Pinpoint the cell where the given text exists, returning its [X, Y] midpoint coordinate. 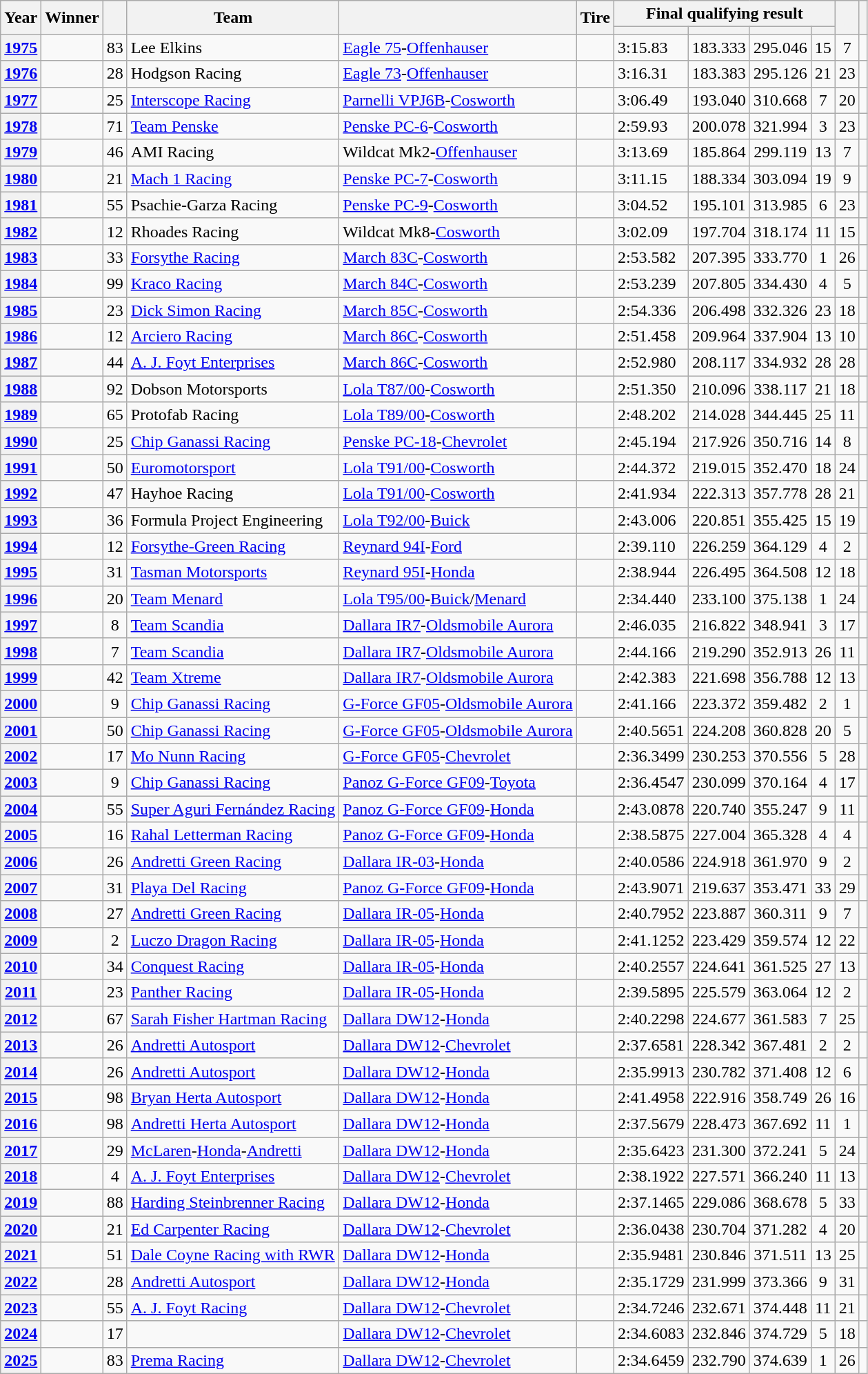
2:52.980 [651, 363]
Mo Nunn Racing [233, 757]
193.040 [718, 100]
Conquest Racing [233, 966]
2007 [21, 888]
2:43.9071 [651, 888]
2:46.035 [651, 625]
3:11.15 [651, 179]
Sarah Fisher Hartman Racing [233, 1019]
2:45.194 [651, 441]
232.846 [718, 1334]
Penske PC-18-Chevrolet [458, 441]
1982 [21, 231]
Winner [72, 18]
228.473 [718, 1124]
2024 [21, 1334]
2013 [21, 1045]
367.481 [780, 1045]
2002 [21, 757]
227.571 [718, 1177]
42 [114, 677]
2:51.458 [651, 337]
370.556 [780, 757]
2:40.0586 [651, 862]
188.334 [718, 179]
206.498 [718, 310]
Lola T87/00-Cosworth [458, 389]
Hodgson Racing [233, 74]
207.805 [718, 283]
2015 [21, 1097]
356.788 [780, 677]
219.290 [718, 651]
2:35.6423 [651, 1150]
195.101 [718, 205]
Prema Racing [233, 1360]
233.100 [718, 599]
88 [114, 1203]
Panoz G-Force GF09-Toyota [458, 783]
223.887 [718, 914]
2:35.9481 [651, 1255]
348.941 [780, 625]
2:53.239 [651, 283]
Tire [595, 18]
Kraco Racing [233, 283]
1978 [21, 126]
March 84C-Cosworth [458, 283]
Dick Simon Racing [233, 310]
Arciero Racing [233, 337]
2000 [21, 704]
Mach 1 Racing [233, 179]
361.583 [780, 1019]
226.259 [718, 546]
2:36.3499 [651, 757]
372.241 [780, 1150]
318.174 [780, 231]
99 [114, 283]
2010 [21, 966]
219.015 [718, 468]
2:36.4547 [651, 783]
Psachie-Garza Racing [233, 205]
Harding Steinbrenner Racing [233, 1203]
220.851 [718, 520]
46 [114, 152]
321.994 [780, 126]
350.716 [780, 441]
A. J. Foyt Racing [233, 1308]
Eagle 75-Offenhauser [458, 48]
2:38.5875 [651, 835]
3:15.83 [651, 48]
2006 [21, 862]
2:34.6083 [651, 1334]
232.671 [718, 1308]
1979 [21, 152]
Rhoades Racing [233, 231]
2:37.5679 [651, 1124]
374.639 [780, 1360]
2003 [21, 783]
2:41.1252 [651, 940]
Dallara IR-03-Honda [458, 862]
338.117 [780, 389]
2:43.0878 [651, 809]
1985 [21, 310]
2:37.6581 [651, 1045]
1997 [21, 625]
Luczo Dragon Racing [233, 940]
3:04.52 [651, 205]
2:59.93 [651, 126]
295.046 [780, 48]
Penske PC-7-Cosworth [458, 179]
2025 [21, 1360]
51 [114, 1255]
2:42.383 [651, 677]
361.525 [780, 966]
1983 [21, 257]
2:40.2557 [651, 966]
352.913 [780, 651]
2014 [21, 1071]
Lola T89/00-Cosworth [458, 415]
2:34.7246 [651, 1308]
2:44.166 [651, 651]
370.164 [780, 783]
1994 [21, 546]
333.770 [780, 257]
361.970 [780, 862]
1988 [21, 389]
Penske PC-6-Cosworth [458, 126]
2:53.582 [651, 257]
214.028 [718, 415]
65 [114, 415]
1993 [21, 520]
222.916 [718, 1097]
Team [233, 18]
Team Xtreme [233, 677]
McLaren-Honda-Andretti [233, 1150]
2005 [21, 835]
Parnelli VPJ6B-Cosworth [458, 100]
2:41.166 [651, 704]
2011 [21, 993]
2017 [21, 1150]
355.247 [780, 809]
364.508 [780, 572]
1987 [21, 363]
1976 [21, 74]
Wildcat Mk2-Offenhauser [458, 152]
2012 [21, 1019]
1995 [21, 572]
G-Force GF05-Chevrolet [458, 757]
1975 [21, 48]
22 [847, 940]
36 [114, 520]
Bryan Herta Autosport [233, 1097]
2:39.5895 [651, 993]
Tasman Motorsports [233, 572]
Forsythe-Green Racing [233, 546]
219.637 [718, 888]
371.282 [780, 1229]
367.692 [780, 1124]
358.749 [780, 1097]
2:48.202 [651, 415]
217.926 [718, 441]
Final qualifying result [724, 14]
1989 [21, 415]
2004 [21, 809]
3:13.69 [651, 152]
1981 [21, 205]
1980 [21, 179]
2016 [21, 1124]
2019 [21, 1203]
365.328 [780, 835]
Protofab Racing [233, 415]
216.822 [718, 625]
375.138 [780, 599]
2:38.944 [651, 572]
224.677 [718, 1019]
34 [114, 966]
208.117 [718, 363]
2:51.350 [651, 389]
2:35.1729 [651, 1282]
Team Menard [233, 599]
344.445 [780, 415]
2:54.336 [651, 310]
Reynard 95I-Honda [458, 572]
2:37.1465 [651, 1203]
360.311 [780, 914]
Hayhoe Racing [233, 494]
220.740 [718, 809]
Formula Project Engineering [233, 520]
224.641 [718, 966]
359.574 [780, 940]
3:02.09 [651, 231]
2:40.2298 [651, 1019]
Forsythe Racing [233, 257]
Lee Elkins [233, 48]
2:36.0438 [651, 1229]
295.126 [780, 74]
2009 [21, 940]
334.932 [780, 363]
2018 [21, 1177]
183.383 [718, 74]
2:40.5651 [651, 730]
230.099 [718, 783]
Playa Del Racing [233, 888]
2001 [21, 730]
210.096 [718, 389]
352.470 [780, 468]
2:44.372 [651, 468]
313.985 [780, 205]
227.004 [718, 835]
Ed Carpenter Racing [233, 1229]
374.448 [780, 1308]
224.918 [718, 862]
334.430 [780, 283]
230.782 [718, 1071]
185.864 [718, 152]
2:40.7952 [651, 914]
332.326 [780, 310]
231.300 [718, 1150]
2:41.934 [651, 494]
355.425 [780, 520]
Wildcat Mk8-Cosworth [458, 231]
Interscope Racing [233, 100]
337.904 [780, 337]
Year [21, 18]
228.342 [718, 1045]
47 [114, 494]
207.395 [718, 257]
2008 [21, 914]
183.333 [718, 48]
71 [114, 126]
March 85C-Cosworth [458, 310]
231.999 [718, 1282]
197.704 [718, 231]
2022 [21, 1282]
1984 [21, 283]
364.129 [780, 546]
373.366 [780, 1282]
310.668 [780, 100]
366.240 [780, 1177]
223.429 [718, 940]
3:16.31 [651, 74]
14 [823, 441]
Lola T92/00-Buick [458, 520]
67 [114, 1019]
Rahal Letterman Racing [233, 835]
Team Penske [233, 126]
2:34.440 [651, 599]
2:43.006 [651, 520]
357.778 [780, 494]
1977 [21, 100]
1990 [21, 441]
230.846 [718, 1255]
1999 [21, 677]
371.408 [780, 1071]
223.372 [718, 704]
2021 [21, 1255]
2:38.1922 [651, 1177]
Dale Coyne Racing with RWR [233, 1255]
92 [114, 389]
Andretti Herta Autosport [233, 1124]
Reynard 94I-Ford [458, 546]
Euromotorsport [233, 468]
1996 [21, 599]
229.086 [718, 1203]
1998 [21, 651]
2:41.4958 [651, 1097]
1986 [21, 337]
360.828 [780, 730]
363.064 [780, 993]
232.790 [718, 1360]
230.253 [718, 757]
371.511 [780, 1255]
Super Aguri Fernández Racing [233, 809]
2020 [21, 1229]
224.208 [718, 730]
230.704 [718, 1229]
368.678 [780, 1203]
3:06.49 [651, 100]
Dobson Motorsports [233, 389]
2023 [21, 1308]
299.119 [780, 152]
44 [114, 363]
226.495 [718, 572]
1992 [21, 494]
March 83C-Cosworth [458, 257]
2:39.110 [651, 546]
1991 [21, 468]
209.964 [718, 337]
374.729 [780, 1334]
2:35.9913 [651, 1071]
Eagle 73-Offenhauser [458, 74]
359.482 [780, 704]
AMI Racing [233, 152]
221.698 [718, 677]
Lola T95/00-Buick/Menard [458, 599]
200.078 [718, 126]
225.579 [718, 993]
10 [847, 337]
222.313 [718, 494]
2:34.6459 [651, 1360]
353.471 [780, 888]
303.094 [780, 179]
Penske PC-9-Cosworth [458, 205]
Panther Racing [233, 993]
